Return [X, Y] of the center of cell containing provided text 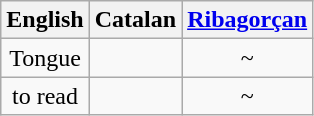
Tongue [45, 58]
Catalan [135, 20]
Ribagorçan [248, 20]
to read [45, 96]
English [45, 20]
